From the cell containing the given text, extract its center point as (X, Y) coordinate. 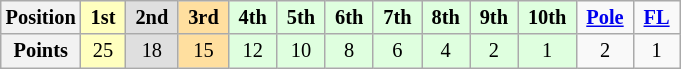
Points (41, 51)
7th (397, 17)
18 (152, 51)
Position (41, 17)
9th (494, 17)
4 (446, 51)
25 (104, 51)
3rd (203, 17)
1st (104, 17)
10 (301, 51)
8th (446, 17)
15 (203, 51)
12 (253, 51)
10th (547, 17)
Pole (604, 17)
5th (301, 17)
6th (349, 17)
6 (397, 51)
FL (657, 17)
2nd (152, 17)
8 (349, 51)
4th (253, 17)
